Provide the (X, Y) coordinate of the cell's center where the given text is located.  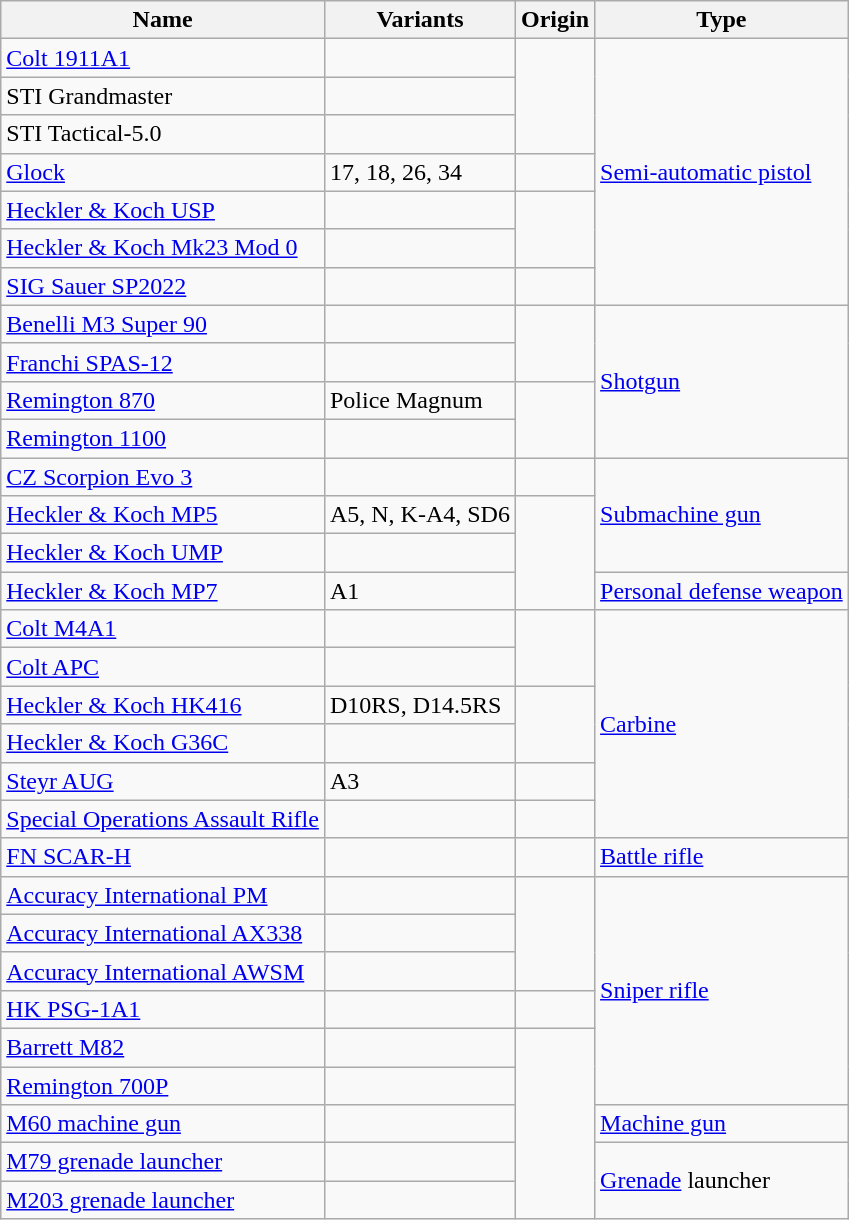
Sniper rifle (722, 990)
Machine gun (722, 1124)
Steyr AUG (163, 781)
Heckler & Koch Mk23 Mod 0 (163, 248)
Origin (554, 20)
Police Magnum (420, 400)
Carbine (722, 724)
Heckler & Koch MP5 (163, 515)
Glock (163, 172)
Heckler & Koch G36C (163, 743)
Remington 870 (163, 400)
17, 18, 26, 34 (420, 172)
HK PSG-1A1 (163, 1009)
D10RS, D14.5RS (420, 705)
Type (722, 20)
Name (163, 20)
STI Tactical-5.0 (163, 134)
Heckler & Koch HK416 (163, 705)
Remington 700P (163, 1085)
A1 (420, 591)
Heckler & Koch USP (163, 210)
M79 grenade launcher (163, 1162)
Semi-automatic pistol (722, 172)
Colt 1911A1 (163, 58)
Remington 1100 (163, 438)
A5, N, K-A4, SD6 (420, 515)
Grenade launcher (722, 1181)
Heckler & Koch MP7 (163, 591)
Colt APC (163, 667)
Battle rifle (722, 857)
Heckler & Koch UMP (163, 553)
Accuracy International AX338 (163, 933)
SIG Sauer SP2022 (163, 286)
FN SCAR-H (163, 857)
M60 machine gun (163, 1124)
STI Grandmaster (163, 96)
Franchi SPAS-12 (163, 362)
Submachine gun (722, 515)
Barrett M82 (163, 1047)
Special Operations Assault Rifle (163, 819)
M203 grenade launcher (163, 1200)
A3 (420, 781)
Colt M4A1 (163, 629)
Variants (420, 20)
Personal defense weapon (722, 591)
Accuracy International AWSM (163, 971)
Benelli M3 Super 90 (163, 324)
CZ Scorpion Evo 3 (163, 477)
Accuracy International PM (163, 895)
Shotgun (722, 381)
